Scan for the cell matching the given text and deliver its (x, y) coordinate at center. 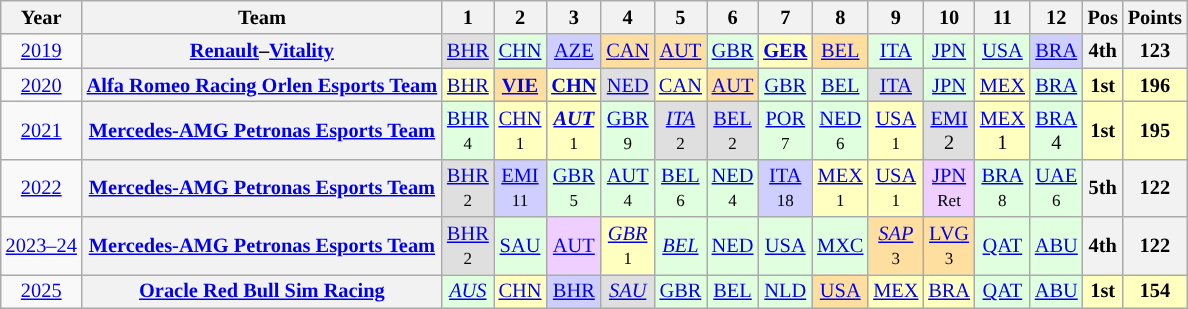
BRA4 (1056, 130)
10 (949, 17)
UAE 6 (1056, 188)
BEL 6 (680, 188)
BRA 8 (1002, 188)
GBR 5 (574, 188)
SAP 3 (896, 246)
6 (733, 17)
2021 (42, 130)
11 (1002, 17)
Pos (1103, 17)
ITA2 (680, 130)
BEL2 (733, 130)
9 (896, 17)
2 (520, 17)
Team (262, 17)
AZE (574, 51)
1 (468, 17)
Renault–Vitality (262, 51)
3 (574, 17)
2023–24 (42, 246)
AUS (468, 291)
CHN1 (520, 130)
USA 1 (896, 188)
EMI 11 (520, 188)
JPN Ret (949, 188)
Alfa Romeo Racing Orlen Esports Team (262, 85)
5 (680, 17)
Oracle Red Bull Sim Racing (262, 291)
195 (1155, 130)
NED 4 (733, 188)
EMI2 (949, 130)
8 (840, 17)
VIE (520, 85)
MEX1 (1002, 130)
AUT1 (574, 130)
2022 (42, 188)
12 (1056, 17)
123 (1155, 51)
2025 (42, 291)
196 (1155, 85)
Points (1155, 17)
USA1 (896, 130)
NLD (785, 291)
2019 (42, 51)
POR7 (785, 130)
GBR9 (628, 130)
GBR 1 (628, 246)
LVG 3 (949, 246)
BHR4 (468, 130)
MXC (840, 246)
4 (628, 17)
2020 (42, 85)
ITA 18 (785, 188)
GER (785, 51)
NED6 (840, 130)
5th (1103, 188)
MEX 1 (840, 188)
7 (785, 17)
AUT 4 (628, 188)
154 (1155, 291)
Year (42, 17)
